Determine the [x, y] coordinate at the center of the cell enclosing the given text.  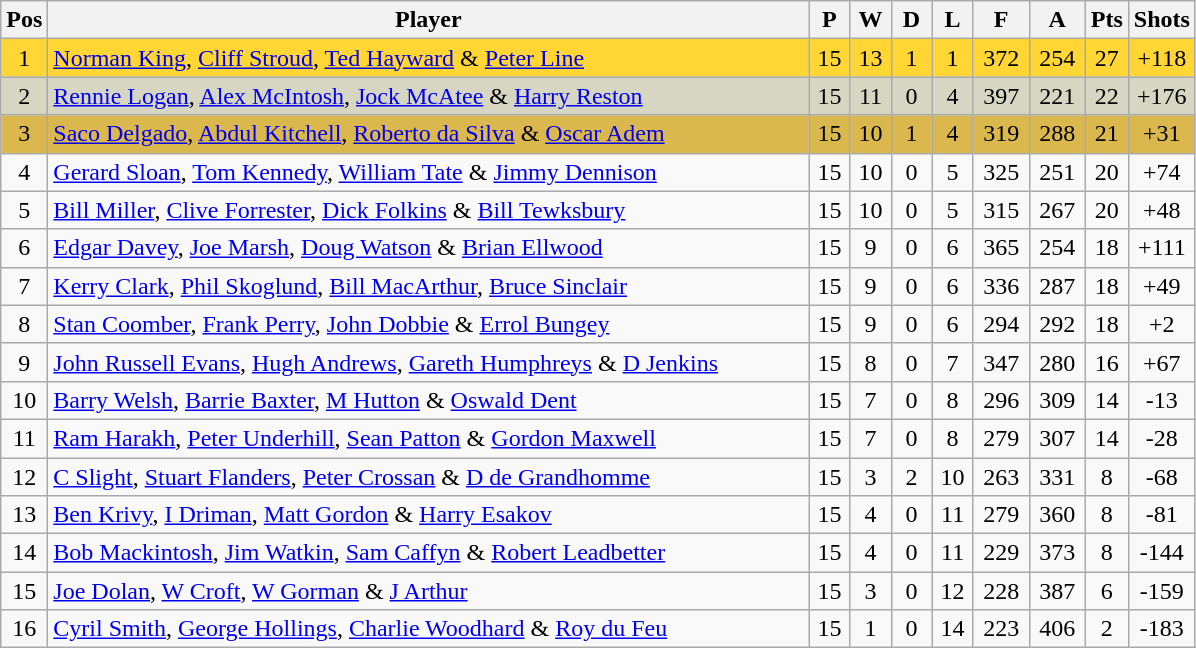
+2 [1162, 324]
307 [1057, 438]
296 [1001, 400]
Shots [1162, 20]
Barry Welsh, Barrie Baxter, M Hutton & Oswald Dent [428, 400]
22 [1106, 96]
228 [1001, 591]
229 [1001, 553]
360 [1057, 515]
267 [1057, 210]
Joe Dolan, W Croft, W Gorman & J Arthur [428, 591]
373 [1057, 553]
Bob Mackintosh, Jim Watkin, Sam Caffyn & Robert Leadbetter [428, 553]
+176 [1162, 96]
John Russell Evans, Hugh Andrews, Gareth Humphreys & D Jenkins [428, 362]
C Slight, Stuart Flanders, Peter Crossan & D de Grandhomme [428, 477]
Bill Miller, Clive Forrester, Dick Folkins & Bill Tewksbury [428, 210]
-144 [1162, 553]
309 [1057, 400]
Edgar Davey, Joe Marsh, Doug Watson & Brian Ellwood [428, 248]
372 [1001, 58]
F [1001, 20]
+67 [1162, 362]
-159 [1162, 591]
-81 [1162, 515]
P [830, 20]
+48 [1162, 210]
347 [1001, 362]
Pts [1106, 20]
Gerard Sloan, Tom Kennedy, William Tate & Jimmy Dennison [428, 172]
Saco Delgado, Abdul Kitchell, Roberto da Silva & Oscar Adem [428, 134]
+74 [1162, 172]
336 [1001, 286]
-183 [1162, 629]
Kerry Clark, Phil Skoglund, Bill MacArthur, Bruce Sinclair [428, 286]
W [870, 20]
-68 [1162, 477]
292 [1057, 324]
Ram Harakh, Peter Underhill, Sean Patton & Gordon Maxwell [428, 438]
-13 [1162, 400]
251 [1057, 172]
406 [1057, 629]
325 [1001, 172]
Rennie Logan, Alex McIntosh, Jock McAtee & Harry Reston [428, 96]
Norman King, Cliff Stroud, Ted Hayward & Peter Line [428, 58]
319 [1001, 134]
315 [1001, 210]
+111 [1162, 248]
287 [1057, 286]
Player [428, 20]
21 [1106, 134]
221 [1057, 96]
+31 [1162, 134]
294 [1001, 324]
+118 [1162, 58]
-28 [1162, 438]
Pos [24, 20]
288 [1057, 134]
+49 [1162, 286]
223 [1001, 629]
280 [1057, 362]
Ben Krivy, I Driman, Matt Gordon & Harry Esakov [428, 515]
263 [1001, 477]
365 [1001, 248]
397 [1001, 96]
D [912, 20]
27 [1106, 58]
387 [1057, 591]
Cyril Smith, George Hollings, Charlie Woodhard & Roy du Feu [428, 629]
L [952, 20]
A [1057, 20]
331 [1057, 477]
Stan Coomber, Frank Perry, John Dobbie & Errol Bungey [428, 324]
